Return the [X, Y] coordinate for the center point of the cell that contains the specified text.  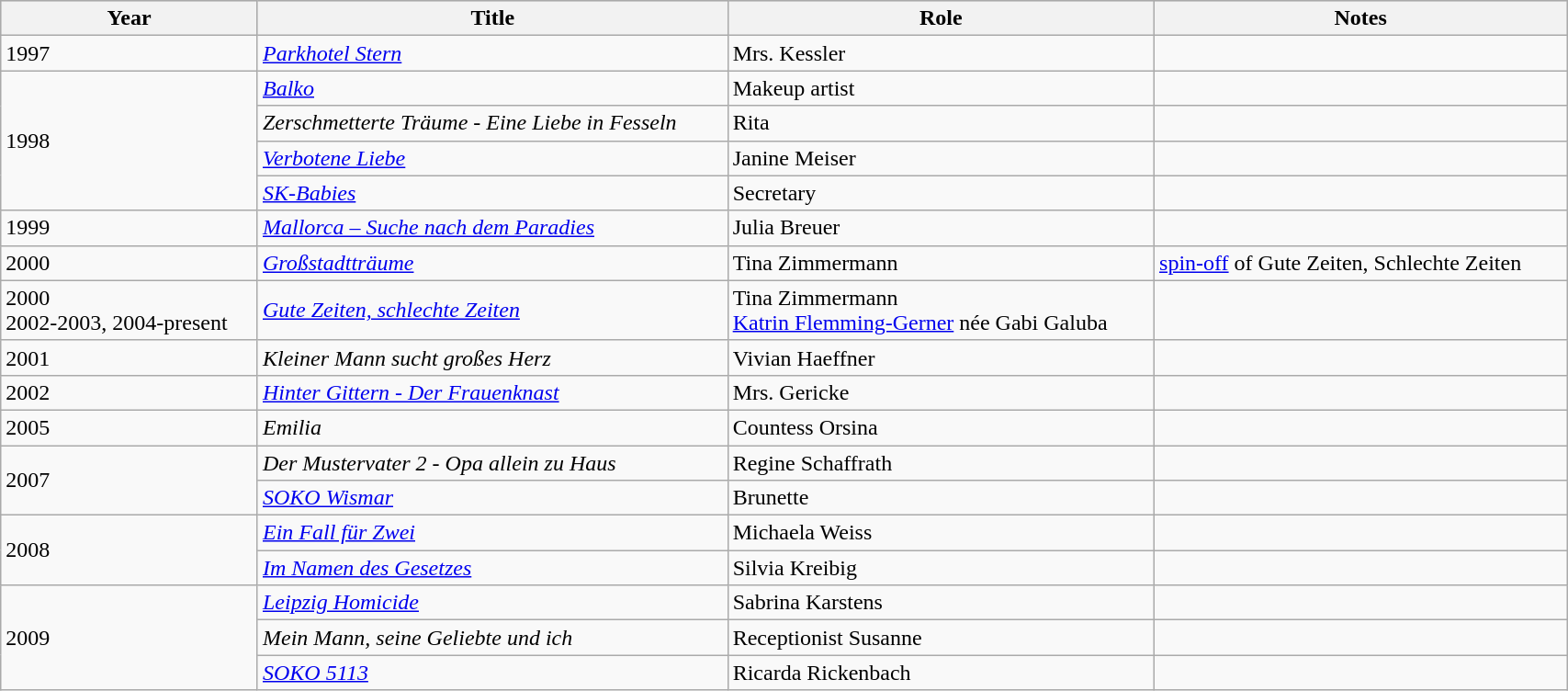
Brunette [941, 498]
20002002-2003, 2004-present [130, 311]
Emilia [492, 427]
2001 [130, 357]
Regine Schaffrath [941, 462]
Year [130, 18]
Sabrina Karstens [941, 603]
Verbotene Liebe [492, 158]
Zerschmetterte Träume - Eine Liebe in Fesseln [492, 123]
Balko [492, 88]
Silvia Kreibig [941, 568]
Der Mustervater 2 - Opa allein zu Haus [492, 462]
Title [492, 18]
Janine Meiser [941, 158]
1999 [130, 228]
Großstadtträume [492, 263]
Michaela Weiss [941, 533]
Hinter Gittern - Der Frauenknast [492, 392]
Receptionist Susanne [941, 638]
2009 [130, 638]
Mallorca – Suche nach dem Paradies [492, 228]
spin-off of Gute Zeiten, Schlechte Zeiten [1361, 263]
Parkhotel Stern [492, 53]
SOKO Wismar [492, 498]
1998 [130, 141]
2008 [130, 550]
Tina Zimmermann [941, 263]
Countess Orsina [941, 427]
Leipzig Homicide [492, 603]
Kleiner Mann sucht großes Herz [492, 357]
2007 [130, 480]
Mrs. Kessler [941, 53]
Ricarda Rickenbach [941, 673]
Rita [941, 123]
Im Namen des Gesetzes [492, 568]
Julia Breuer [941, 228]
Tina ZimmermannKatrin Flemming-Gerner née Gabi Galuba [941, 311]
SOKO 5113 [492, 673]
2005 [130, 427]
1997 [130, 53]
SK-Babies [492, 193]
Gute Zeiten, schlechte Zeiten [492, 311]
Role [941, 18]
Mrs. Gericke [941, 392]
Ein Fall für Zwei [492, 533]
Secretary [941, 193]
2000 [130, 263]
Vivian Haeffner [941, 357]
2002 [130, 392]
Mein Mann, seine Geliebte und ich [492, 638]
Notes [1361, 18]
Makeup artist [941, 88]
